Pinpoint the cell where the given text exists, returning its (x, y) midpoint coordinate. 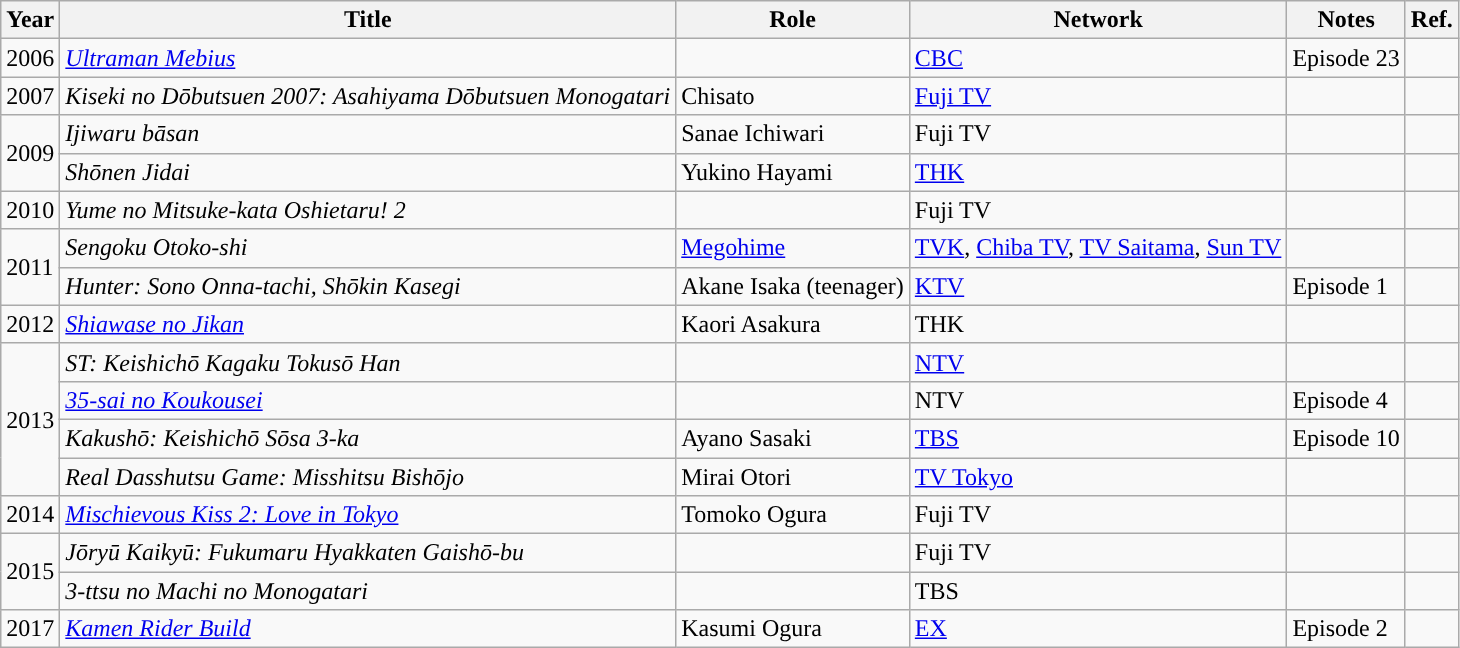
2012 (30, 324)
2011 (30, 267)
Mirai Otori (793, 477)
Sanae Ichiwari (793, 134)
Kamen Rider Build (368, 629)
Mischievous Kiss 2: Love in Tokyo (368, 515)
Jōryū Kaikyū: Fukumaru Hyakkaten Gaishō-bu (368, 553)
Network (1098, 20)
35-sai no Koukousei (368, 400)
Episode 2 (1346, 629)
Role (793, 20)
Tomoko Ogura (793, 515)
Episode 10 (1346, 438)
2017 (30, 629)
Hunter: Sono Onna-tachi, Shōkin Kasegi (368, 286)
Sengoku Otoko-shi (368, 248)
Shōnen Jidai (368, 172)
Kakushō: Keishichō Sōsa 3-ka (368, 438)
Chisato (793, 96)
Shiawase no Jikan (368, 324)
Episode 4 (1346, 400)
EX (1098, 629)
ST: Keishichō Kagaku Tokusō Han (368, 362)
Kiseki no Dōbutsuen 2007: Asahiyama Dōbutsuen Monogatari (368, 96)
Ultraman Mebius (368, 58)
2014 (30, 515)
2013 (30, 419)
Yukino Hayami (793, 172)
Notes (1346, 20)
Ayano Sasaki (793, 438)
2007 (30, 96)
Real Dasshutsu Game: Misshitsu Bishōjo (368, 477)
CBC (1098, 58)
Kaori Asakura (793, 324)
Megohime (793, 248)
KTV (1098, 286)
Ijiwaru bāsan (368, 134)
TV Tokyo (1098, 477)
Akane Isaka (teenager) (793, 286)
Episode 23 (1346, 58)
Episode 1 (1346, 286)
Year (30, 20)
2006 (30, 58)
2009 (30, 153)
Title (368, 20)
Kasumi Ogura (793, 629)
Ref. (1432, 20)
Yume no Mitsuke-kata Oshietaru! 2 (368, 210)
2015 (30, 572)
TVK, Chiba TV, TV Saitama, Sun TV (1098, 248)
3-ttsu no Machi no Monogatari (368, 591)
2010 (30, 210)
